Output the [x, y] coordinate of the center of the cell containing the given text.  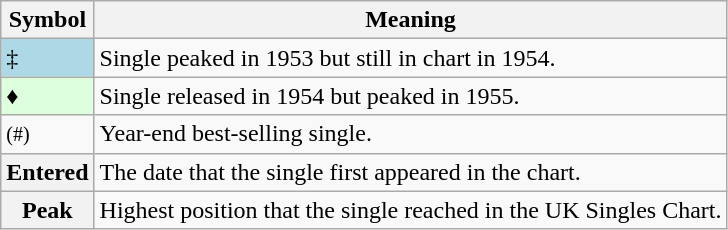
♦ [48, 96]
Single peaked in 1953 but still in chart in 1954. [410, 58]
Peak [48, 210]
The date that the single first appeared in the chart. [410, 172]
Year-end best-selling single. [410, 134]
(#) [48, 134]
Meaning [410, 20]
Single released in 1954 but peaked in 1955. [410, 96]
Symbol [48, 20]
‡ [48, 58]
Highest position that the single reached in the UK Singles Chart. [410, 210]
Entered [48, 172]
